For the text-containing cell, return its midpoint in (X, Y) coordinate format. 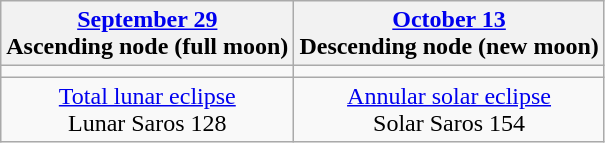
Total lunar eclipseLunar Saros 128 (148, 110)
October 13Descending node (new moon) (449, 34)
September 29Ascending node (full moon) (148, 34)
Annular solar eclipseSolar Saros 154 (449, 110)
